From the cell containing the given text, extract its center point as (x, y) coordinate. 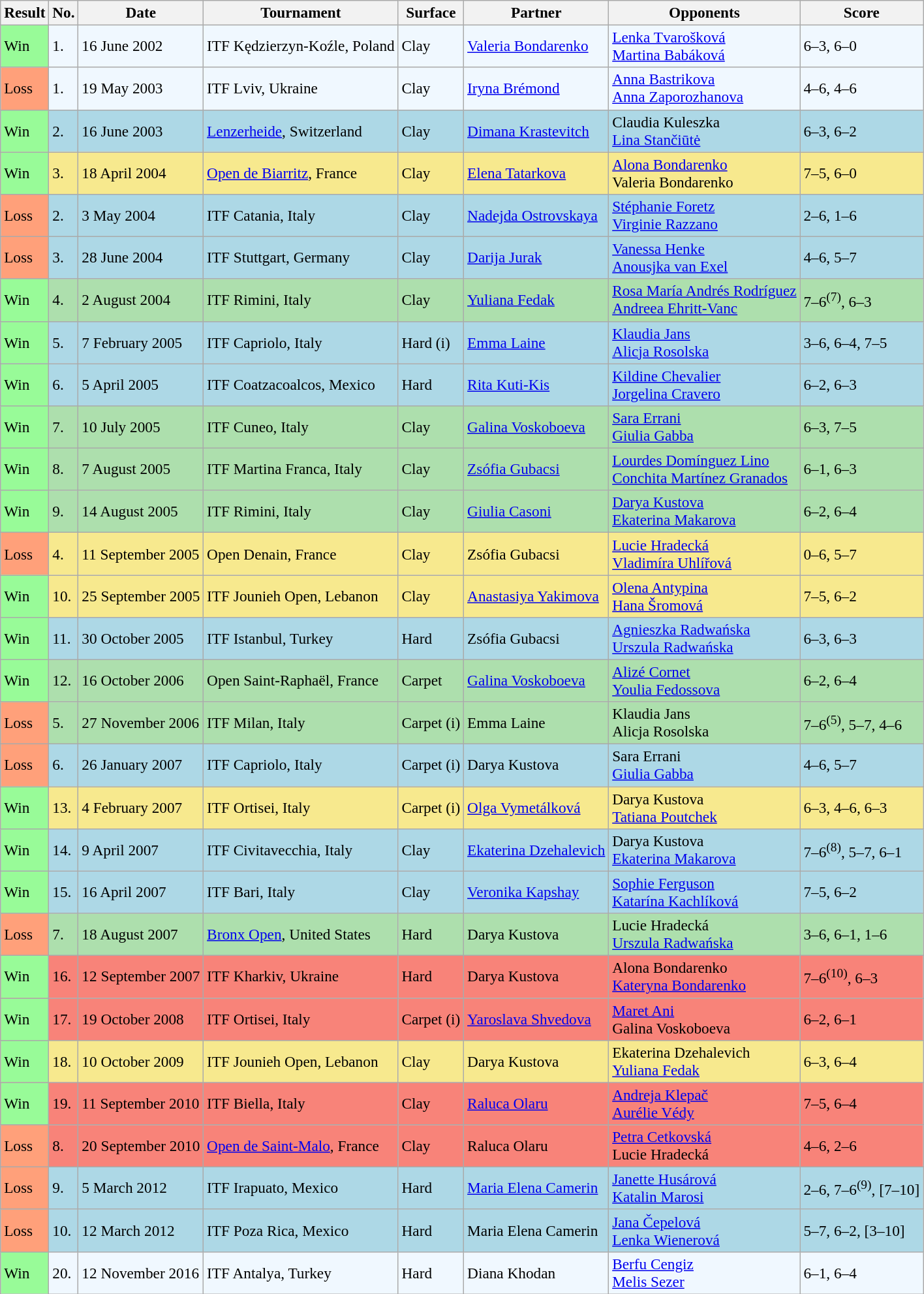
ITF Catania, Italy (301, 215)
Maret Ani Galina Voskoboeva (705, 1018)
Berfu Cengiz Melis Sezer (705, 1273)
Veronika Kapshay (536, 892)
Date (141, 12)
Claudia Kuleszka Lina Stančiūtė (705, 131)
2 August 2004 (141, 300)
Lucie Hradecká Urszula Radwańska (705, 934)
16 June 2002 (141, 46)
Lourdes Domínguez Lino Conchita Martínez Granados (705, 469)
26 January 2007 (141, 765)
ITF Irapuato, Mexico (301, 1188)
19 October 2008 (141, 1018)
6–3, 4–6, 6–3 (861, 807)
6–3, 6–3 (861, 639)
Alona Bondarenko Kateryna Bondarenko (705, 977)
Open Saint-Raphaël, France (301, 680)
Dimana Krastevitch (536, 131)
Alona Bondarenko Valeria Bondarenko (705, 172)
6–3, 6–2 (861, 131)
Andreja Klepač Aurélie Védy (705, 1103)
Kildine Chevalier Jorgelina Cravero (705, 384)
Janette Husárová Katalin Marosi (705, 1188)
ITF Cuneo, Italy (301, 427)
ITF Biella, Italy (301, 1103)
ITF Antalya, Turkey (301, 1273)
Agnieszka Radwańska Urszula Radwańska (705, 639)
Result (25, 12)
2–6, 7–6(9), [7–10] (861, 1188)
18. (64, 1062)
12 March 2012 (141, 1230)
0–6, 5–7 (861, 554)
18 April 2004 (141, 172)
ITF Martina Franca, Italy (301, 469)
19 May 2003 (141, 89)
Lenka Tvarošková Martina Babáková (705, 46)
6–1, 6–3 (861, 469)
20. (64, 1273)
7 February 2005 (141, 342)
ITF Kędzierzyn-Koźle, Poland (301, 46)
15. (64, 892)
14. (64, 850)
Yuliana Fedak (536, 300)
30 October 2005 (141, 639)
Olena Antypina Hana Šromová (705, 595)
7–5, 6–4 (861, 1103)
6–3, 6–4 (861, 1062)
28 June 2004 (141, 257)
13. (64, 807)
20 September 2010 (141, 1145)
7–6(7), 6–3 (861, 300)
Rosa María Andrés Rodríguez Andreea Ehritt-Vanc (705, 300)
Open de Biarritz, France (301, 172)
Ekaterina Dzehalevich (536, 850)
16. (64, 977)
6–2, 6–3 (861, 384)
14 August 2005 (141, 512)
Tournament (301, 12)
Nadejda Ostrovskaya (536, 215)
Opponents (705, 12)
ITF Bari, Italy (301, 892)
No. (64, 12)
16 April 2007 (141, 892)
Darya Kustova Tatiana Poutchek (705, 807)
18 August 2007 (141, 934)
19. (64, 1103)
7–6(10), 6–3 (861, 977)
9 April 2007 (141, 850)
Bronx Open, United States (301, 934)
11 September 2005 (141, 554)
Petra Cetkovská Lucie Hradecká (705, 1145)
27 November 2006 (141, 723)
Rita Kuti-Kis (536, 384)
7 August 2005 (141, 469)
Giulia Casoni (536, 512)
7–6(5), 5–7, 4–6 (861, 723)
Valeria Bondarenko (536, 46)
ITF Istanbul, Turkey (301, 639)
Anna Bastrikova Anna Zaporozhanova (705, 89)
Diana Khodan (536, 1273)
5–7, 6–2, [3–10] (861, 1230)
ITF Coatzacoalcos, Mexico (301, 384)
Carpet (431, 680)
Anastasiya Yakimova (536, 595)
4–6, 4–6 (861, 89)
4–6, 2–6 (861, 1145)
6–1, 6–4 (861, 1273)
5 March 2012 (141, 1188)
ITF Civitavecchia, Italy (301, 850)
ITF Stuttgart, Germany (301, 257)
Yaroslava Shvedova (536, 1018)
16 October 2006 (141, 680)
Score (861, 12)
4 February 2007 (141, 807)
7–5, 6–0 (861, 172)
ITF Milan, Italy (301, 723)
Partner (536, 12)
6–3, 6–0 (861, 46)
17. (64, 1018)
Sophie Ferguson Katarína Kachlíková (705, 892)
Lenzerheide, Switzerland (301, 131)
Iryna Brémond (536, 89)
Hard (i) (431, 342)
10 July 2005 (141, 427)
Ekaterina Dzehalevich Yuliana Fedak (705, 1062)
2–6, 1–6 (861, 215)
Jana Čepelová Lenka Wienerová (705, 1230)
Open de Saint-Malo, France (301, 1145)
16 June 2003 (141, 131)
3 May 2004 (141, 215)
ITF Poza Rica, Mexico (301, 1230)
11. (64, 639)
12 September 2007 (141, 977)
Alizé Cornet Youlia Fedossova (705, 680)
Open Denain, France (301, 554)
5 April 2005 (141, 384)
Elena Tatarkova (536, 172)
ITF Kharkiv, Ukraine (301, 977)
Vanessa Henke Anousjka van Exel (705, 257)
25 September 2005 (141, 595)
12. (64, 680)
10 October 2009 (141, 1062)
12 November 2016 (141, 1273)
6–2, 6–1 (861, 1018)
Darija Jurak (536, 257)
11 September 2010 (141, 1103)
6–3, 7–5 (861, 427)
7–6(8), 5–7, 6–1 (861, 850)
Lucie Hradecká Vladimíra Uhlířová (705, 554)
Olga Vymetálková (536, 807)
Surface (431, 12)
ITF Lviv, Ukraine (301, 89)
3–6, 6–1, 1–6 (861, 934)
3–6, 6–4, 7–5 (861, 342)
Stéphanie Foretz Virginie Razzano (705, 215)
